Search for the cell housing the specified text and yield its (x, y) center coordinate. 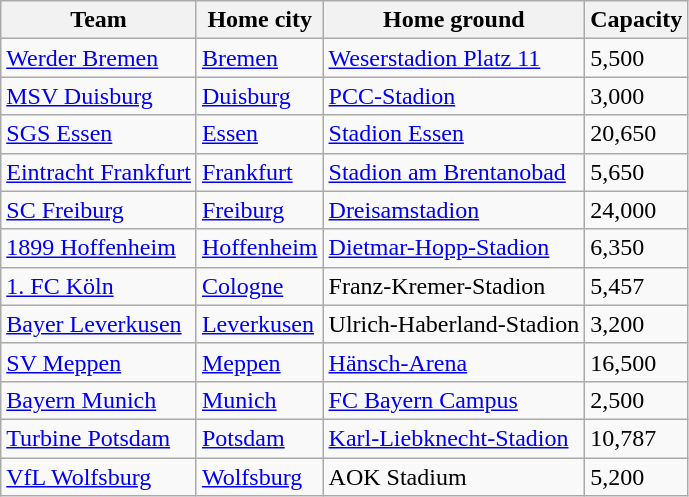
Leverkusen (260, 324)
FC Bayern Campus (454, 400)
Duisburg (260, 96)
Wolfsburg (260, 477)
Bayern Munich (99, 400)
Bremen (260, 58)
Dreisamstadion (454, 210)
3,200 (636, 324)
Frankfurt (260, 172)
20,650 (636, 134)
Eintracht Frankfurt (99, 172)
Potsdam (260, 438)
MSV Duisburg (99, 96)
5,457 (636, 286)
Stadion am Brentanobad (454, 172)
Weserstadion Platz 11 (454, 58)
Turbine Potsdam (99, 438)
PCC-Stadion (454, 96)
Cologne (260, 286)
Ulrich-Haberland-Stadion (454, 324)
VfL Wolfsburg (99, 477)
Werder Bremen (99, 58)
5,650 (636, 172)
AOK Stadium (454, 477)
SV Meppen (99, 362)
2,500 (636, 400)
5,500 (636, 58)
Karl-Liebknecht-Stadion (454, 438)
3,000 (636, 96)
Essen (260, 134)
6,350 (636, 248)
Bayer Leverkusen (99, 324)
Dietmar-Hopp-Stadion (454, 248)
1. FC Köln (99, 286)
10,787 (636, 438)
Stadion Essen (454, 134)
Meppen (260, 362)
Capacity (636, 20)
Munich (260, 400)
24,000 (636, 210)
Home ground (454, 20)
SC Freiburg (99, 210)
5,200 (636, 477)
1899 Hoffenheim (99, 248)
Home city (260, 20)
Hänsch-Arena (454, 362)
Hoffenheim (260, 248)
SGS Essen (99, 134)
Franz-Kremer-Stadion (454, 286)
Team (99, 20)
Freiburg (260, 210)
16,500 (636, 362)
